Detect which cell encompasses the target text, then output its (X, Y) center coordinate. 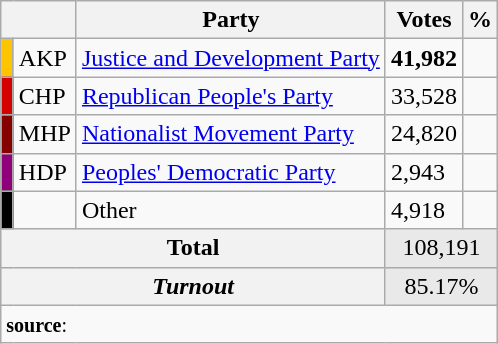
Republican People's Party (230, 96)
HDP (44, 172)
4,918 (424, 210)
33,528 (424, 96)
Other (230, 210)
Turnout (194, 286)
41,982 (424, 58)
Total (194, 248)
108,191 (441, 248)
source: (250, 324)
Party (230, 20)
Votes (424, 20)
CHP (44, 96)
MHP (44, 134)
Nationalist Movement Party (230, 134)
85.17% (441, 286)
2,943 (424, 172)
Justice and Development Party (230, 58)
% (480, 20)
AKP (44, 58)
Peoples' Democratic Party (230, 172)
24,820 (424, 134)
